For the text-containing cell, return its midpoint in [x, y] coordinate format. 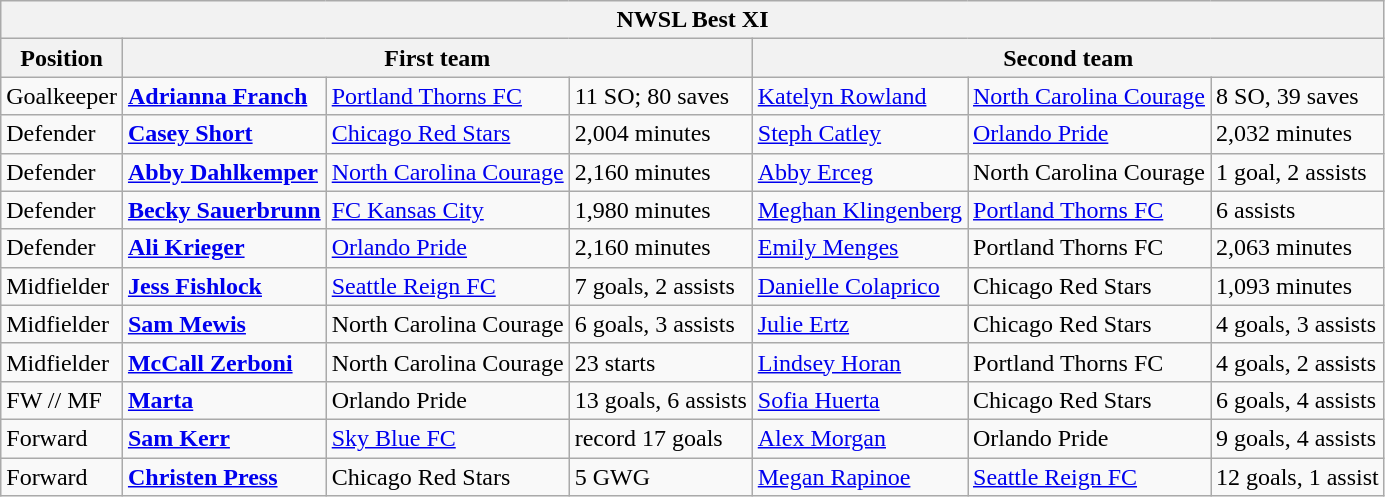
2,032 minutes [1297, 134]
Sam Kerr [224, 438]
McCall Zerboni [224, 362]
Sofia Huerta [860, 400]
8 SO, 39 saves [1297, 96]
Becky Sauerbrunn [224, 210]
23 starts [660, 362]
1,980 minutes [660, 210]
6 assists [1297, 210]
5 GWG [660, 477]
11 SO; 80 saves [660, 96]
Position [62, 58]
Emily Menges [860, 248]
Sam Mewis [224, 324]
Danielle Colaprico [860, 286]
Adrianna Franch [224, 96]
7 goals, 2 assists [660, 286]
Jess Fishlock [224, 286]
2,004 minutes [660, 134]
4 goals, 3 assists [1297, 324]
1 goal, 2 assists [1297, 172]
12 goals, 1 assist [1297, 477]
6 goals, 4 assists [1297, 400]
Goalkeeper [62, 96]
6 goals, 3 assists [660, 324]
Meghan Klingenberg [860, 210]
Abby Erceg [860, 172]
FW // MF [62, 400]
Alex Morgan [860, 438]
NWSL Best XI [692, 20]
Abby Dahlkemper [224, 172]
2,063 minutes [1297, 248]
record 17 goals [660, 438]
Ali Krieger [224, 248]
Megan Rapinoe [860, 477]
Lindsey Horan [860, 362]
First team [437, 58]
1,093 minutes [1297, 286]
Christen Press [224, 477]
Second team [1068, 58]
13 goals, 6 assists [660, 400]
9 goals, 4 assists [1297, 438]
Steph Catley [860, 134]
Sky Blue FC [448, 438]
Casey Short [224, 134]
Julie Ertz [860, 324]
Marta [224, 400]
4 goals, 2 assists [1297, 362]
FC Kansas City [448, 210]
Katelyn Rowland [860, 96]
